Locate the cell with the specified text and output its [x, y] center coordinate. 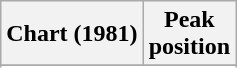
Peakposition [189, 34]
Chart (1981) [72, 34]
